Output the [x, y] coordinate of the center of the cell containing the given text.  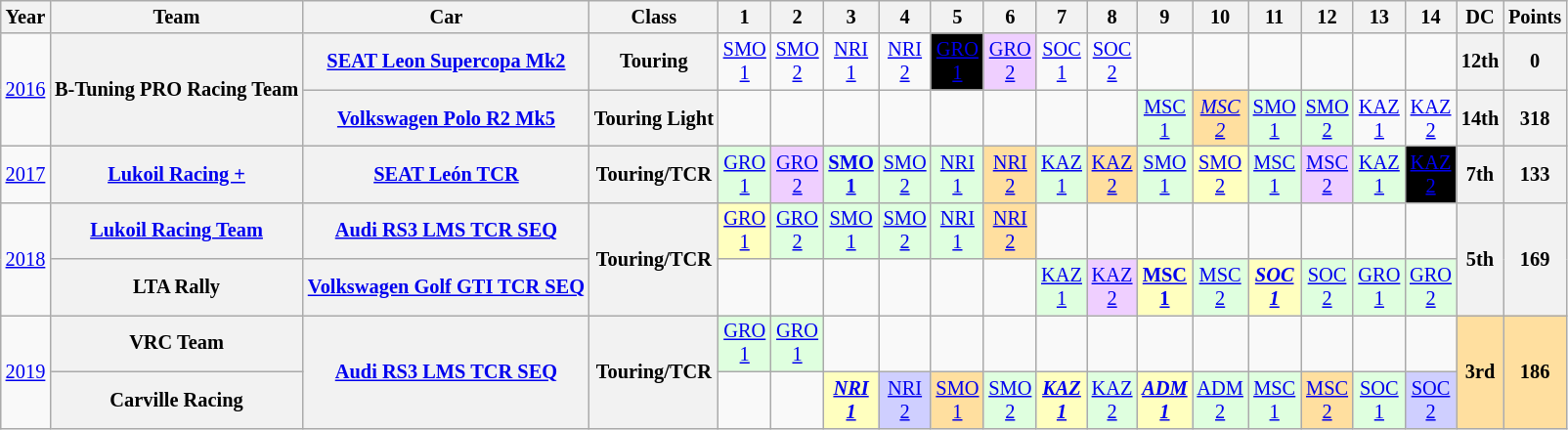
2018 [25, 258]
Touring Light [654, 118]
ADM1 [1164, 400]
Points [1535, 17]
VRC Team [176, 343]
12th [1480, 62]
LTA Rally [176, 287]
11 [1275, 17]
169 [1535, 258]
13 [1378, 17]
Lukoil Racing + [176, 174]
Lukoil Racing Team [176, 231]
7th [1480, 174]
8 [1112, 17]
Class [654, 17]
DC [1480, 17]
2017 [25, 174]
5th [1480, 258]
2019 [25, 371]
SEAT León TCR [446, 174]
12 [1328, 17]
SEAT Leon Supercopa Mk2 [446, 62]
Year [25, 17]
Carville Racing [176, 400]
10 [1220, 17]
9 [1164, 17]
6 [1010, 17]
Touring [654, 62]
7 [1062, 17]
4 [905, 17]
186 [1535, 371]
318 [1535, 118]
14 [1431, 17]
Car [446, 17]
Volkswagen Golf GTI TCR SEQ [446, 287]
133 [1535, 174]
3 [851, 17]
14th [1480, 118]
2016 [25, 90]
5 [957, 17]
2 [798, 17]
3rd [1480, 371]
1 [745, 17]
0 [1535, 62]
Volkswagen Polo R2 Mk5 [446, 118]
Team [176, 17]
ADM2 [1220, 400]
B-Tuning PRO Racing Team [176, 90]
